Determine the [x, y] coordinate at the center of the cell enclosing the given text.  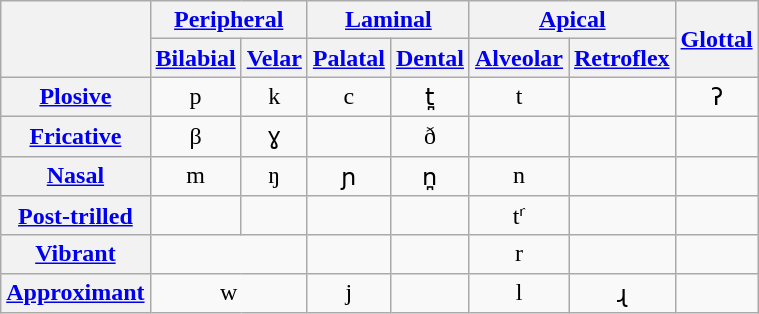
Velar [274, 58]
Palatal [348, 58]
n [518, 176]
j [348, 293]
Laminal [388, 20]
ð [430, 136]
Post-trilled [76, 216]
ŋ [274, 176]
Dental [430, 58]
Apical [572, 20]
tʳ [518, 216]
Approximant [76, 293]
β [196, 136]
r [518, 254]
Bilabial [196, 58]
Fricative [76, 136]
ɻ [622, 293]
p [196, 97]
ʔ [716, 97]
ɣ [274, 136]
Plosive [76, 97]
l [518, 293]
t [518, 97]
Nasal [76, 176]
t̪ [430, 97]
Alveolar [518, 58]
Retroflex [622, 58]
n̪ [430, 176]
ɲ [348, 176]
Vibrant [76, 254]
c [348, 97]
m [196, 176]
Glottal [716, 39]
w [228, 293]
k [274, 97]
Peripheral [228, 20]
